Find where the given text appears and provide that cell's center as (X, Y) coordinate. 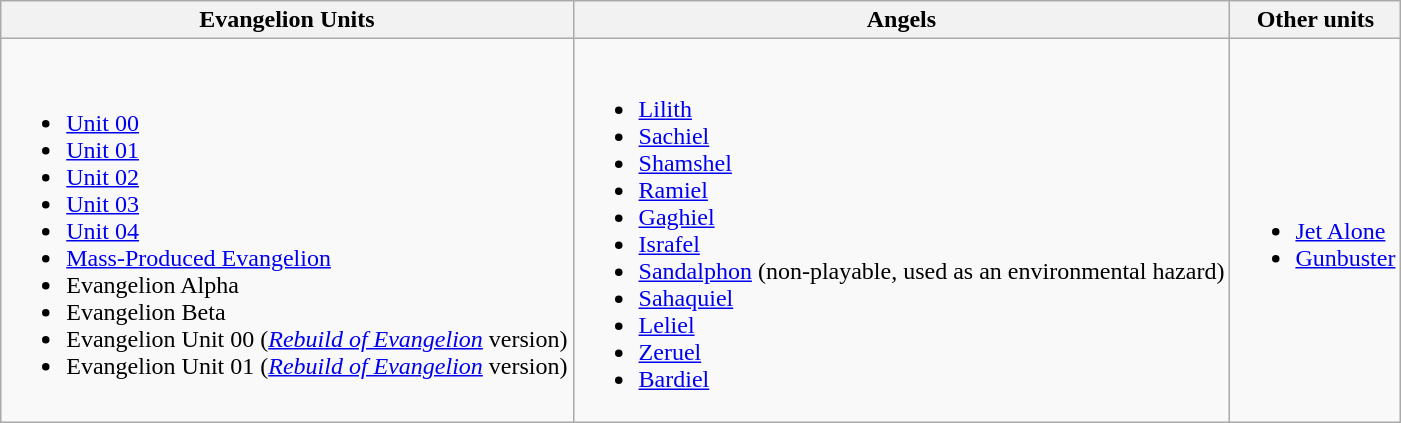
LilithSachielShamshelRamielGaghielIsrafelSandalphon (non-playable, used as an environmental hazard)SahaquielLelielZeruelBardiel (902, 230)
Other units (1316, 20)
Jet AloneGunbuster (1316, 230)
Angels (902, 20)
Evangelion Units (287, 20)
